Extract the (X, Y) coordinate from the center of the cell holding the provided text.  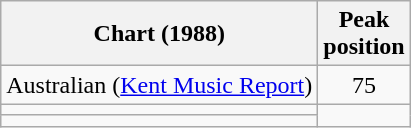
75 (364, 85)
Chart (1988) (160, 34)
Peakposition (364, 34)
Australian (Kent Music Report) (160, 85)
